Provide the (x, y) coordinate of the cell's center where the given text is located.  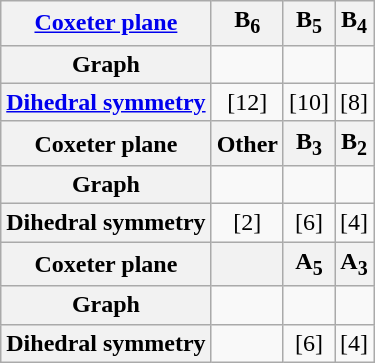
[8] (354, 102)
B4 (354, 23)
B5 (308, 23)
Other (247, 143)
[12] (247, 102)
B6 (247, 23)
A3 (354, 264)
A5 (308, 264)
B2 (354, 143)
[10] (308, 102)
B3 (308, 143)
[2] (247, 223)
